Extract the [x, y] coordinate from the center of the cell holding the provided text.  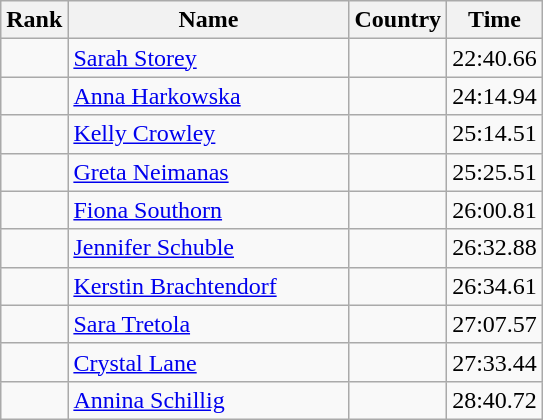
22:40.66 [495, 58]
Country [398, 20]
Kelly Crowley [208, 134]
25:14.51 [495, 134]
Crystal Lane [208, 362]
26:34.61 [495, 286]
Name [208, 20]
Kerstin Brachtendorf [208, 286]
Annina Schillig [208, 400]
27:33.44 [495, 362]
Anna Harkowska [208, 96]
26:32.88 [495, 248]
26:00.81 [495, 210]
25:25.51 [495, 172]
Greta Neimanas [208, 172]
Jennifer Schuble [208, 248]
Sara Tretola [208, 324]
24:14.94 [495, 96]
27:07.57 [495, 324]
28:40.72 [495, 400]
Rank [34, 20]
Sarah Storey [208, 58]
Fiona Southorn [208, 210]
Time [495, 20]
